Detect which cell encompasses the target text, then output its (X, Y) center coordinate. 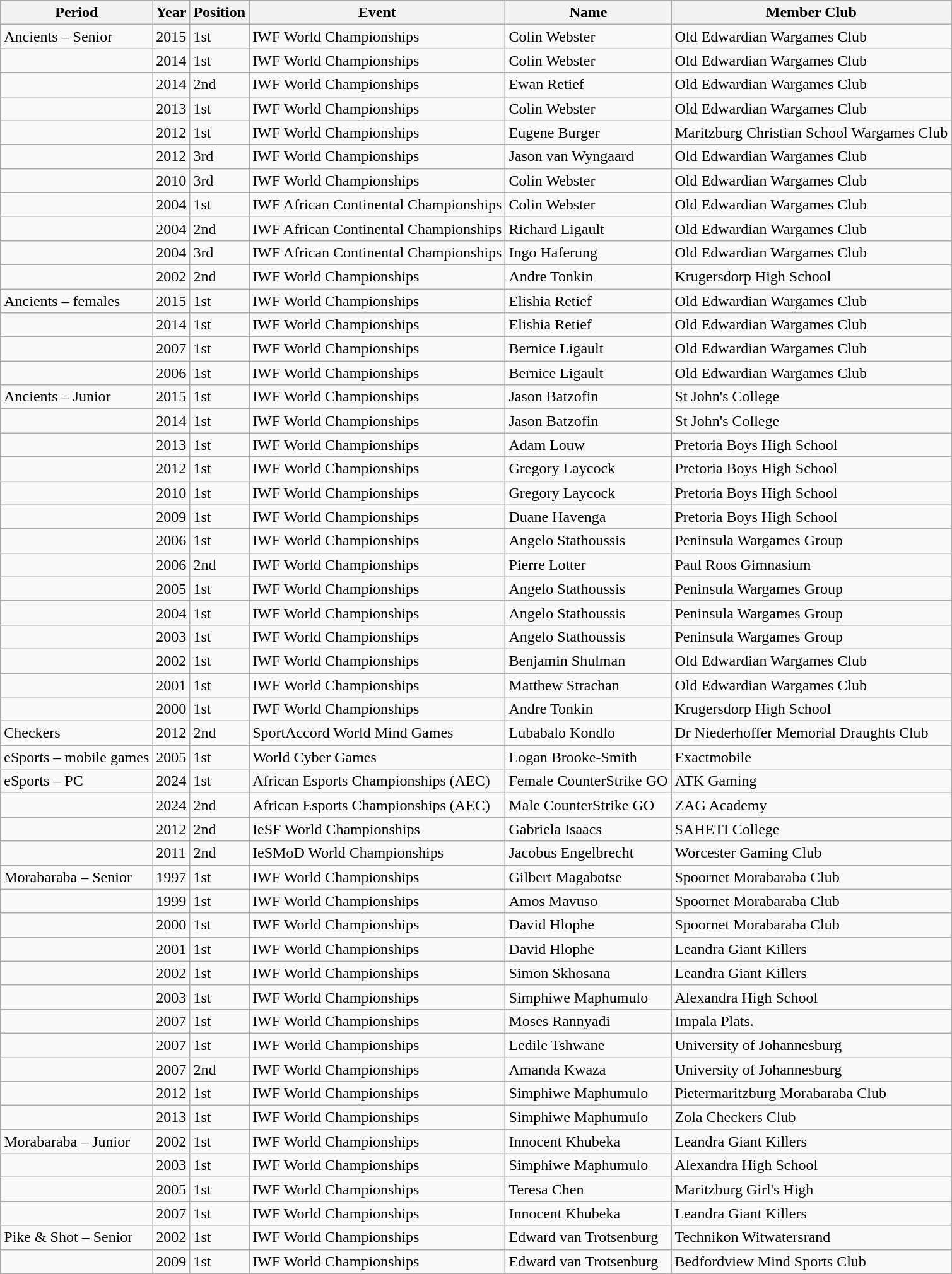
1997 (172, 877)
Teresa Chen (588, 1189)
Simon Skhosana (588, 973)
Name (588, 13)
Gabriela Isaacs (588, 829)
Event (377, 13)
SAHETI College (811, 829)
Amanda Kwaza (588, 1070)
Lubabalo Kondlo (588, 733)
Pierre Lotter (588, 565)
Ledile Tshwane (588, 1045)
Paul Roos Gimnasium (811, 565)
World Cyber Games (377, 757)
Zola Checkers Club (811, 1118)
Male CounterStrike GO (588, 805)
IeSF World Championships (377, 829)
Logan Brooke-Smith (588, 757)
Morabaraba – Junior (77, 1141)
Morabaraba – Senior (77, 877)
Pietermaritzburg Morabaraba Club (811, 1094)
Period (77, 13)
ATK Gaming (811, 781)
Member Club (811, 13)
Amos Mavuso (588, 901)
Duane Havenga (588, 517)
2011 (172, 853)
Moses Rannyadi (588, 1021)
Impala Plats. (811, 1021)
Checkers (77, 733)
Benjamin Shulman (588, 661)
Ewan Retief (588, 85)
Worcester Gaming Club (811, 853)
Eugene Burger (588, 133)
Maritzburg Christian School Wargames Club (811, 133)
Exactmobile (811, 757)
Gilbert Magabotse (588, 877)
ZAG Academy (811, 805)
Richard Ligault (588, 228)
Bedfordview Mind Sports Club (811, 1261)
1999 (172, 901)
Technikon Witwatersrand (811, 1237)
Matthew Strachan (588, 685)
IeSMoD World Championships (377, 853)
Ingo Haferung (588, 252)
eSports – mobile games (77, 757)
Ancients – Junior (77, 397)
Position (220, 13)
Year (172, 13)
Jason van Wyngaard (588, 156)
Ancients – Senior (77, 37)
Adam Louw (588, 445)
Ancients – females (77, 301)
Maritzburg Girl's High (811, 1189)
eSports – PC (77, 781)
Female CounterStrike GO (588, 781)
Pike & Shot – Senior (77, 1237)
Dr Niederhoffer Memorial Draughts Club (811, 733)
Jacobus Engelbrecht (588, 853)
SportAccord World Mind Games (377, 733)
